Determine the (x, y) coordinate at the center of the cell enclosing the given text.  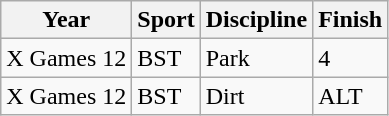
ALT (350, 96)
Park (256, 58)
Dirt (256, 96)
Discipline (256, 20)
4 (350, 58)
Year (66, 20)
Sport (166, 20)
Finish (350, 20)
